Capture the cell that displays the provided text and extract its [x, y] central coordinate. 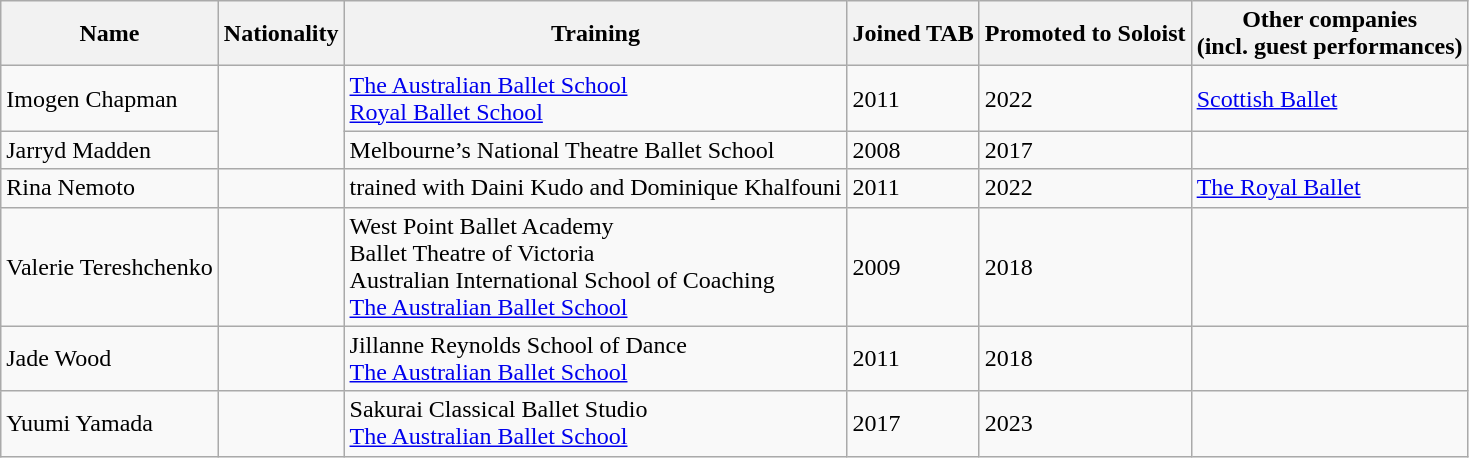
West Point Ballet AcademyBallet Theatre of VictoriaAustralian International School of CoachingThe Australian Ballet School [596, 266]
Name [110, 34]
Jade Wood [110, 358]
2009 [913, 266]
Sakurai Classical Ballet StudioThe Australian Ballet School [596, 424]
Valerie Tereshchenko [110, 266]
Other companies (incl. guest performances) [1330, 34]
2023 [1085, 424]
Promoted to Soloist [1085, 34]
Yuumi Yamada [110, 424]
Joined TAB [913, 34]
Imogen Chapman [110, 98]
trained with Daini Kudo and Dominique Khalfouni [596, 188]
Training [596, 34]
Scottish Ballet [1330, 98]
Melbourne’s National Theatre Ballet School [596, 150]
Jarryd Madden [110, 150]
The Royal Ballet [1330, 188]
Rina Nemoto [110, 188]
Nationality [281, 34]
Jillanne Reynolds School of DanceThe Australian Ballet School [596, 358]
The Australian Ballet SchoolRoyal Ballet School [596, 98]
2008 [913, 150]
